Extract the [x, y] coordinate from the center of the cell holding the provided text.  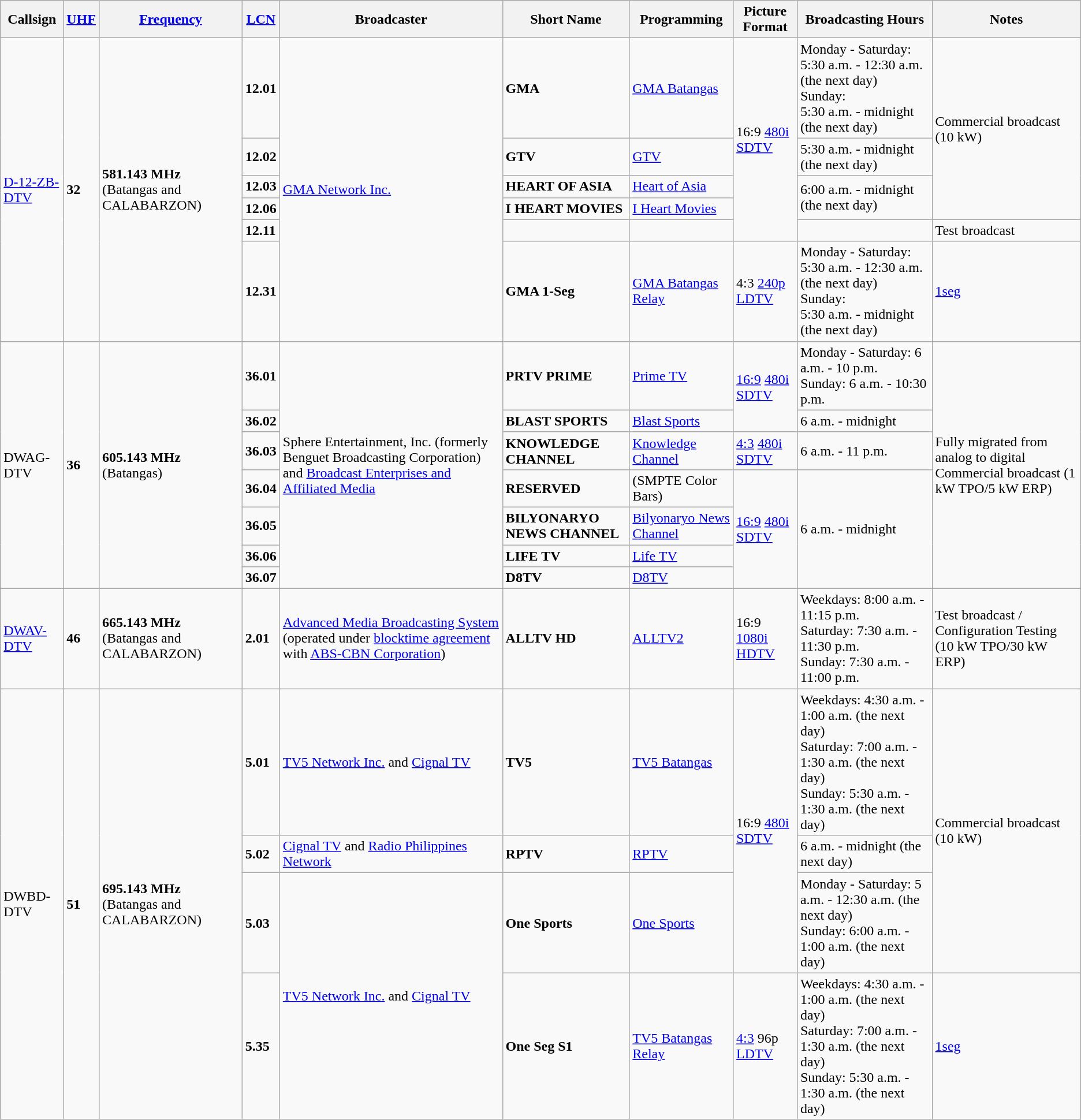
Cignal TV and Radio Philippines Network [391, 854]
Prime TV [681, 375]
HEART OF ASIA [566, 186]
Fully migrated from analog to digital Commercial broadcast (1 kW TPO/5 kW ERP) [1006, 465]
4:3 96p LDTV [766, 1046]
5.03 [261, 923]
RESERVED [566, 488]
Knowledge Channel [681, 450]
Blast Sports [681, 421]
Monday - Saturday: 6 a.m. - 10 p.m. Sunday: 6 a.m. - 10:30 p.m. [864, 375]
12.03 [261, 186]
36.01 [261, 375]
36.02 [261, 421]
Advanced Media Broadcasting System (operated under blocktime agreement with ABS-CBN Corporation) [391, 639]
GMA 1-Seg [566, 291]
DWAG-DTV [32, 465]
5:30 a.m. - midnight (the next day) [864, 157]
PRTV PRIME [566, 375]
Test broadcast / Configuration Testing (10 kW TPO/30 kW ERP) [1006, 639]
36.04 [261, 488]
665.143 MHz (Batangas and CALABARZON) [170, 639]
605.143 MHz (Batangas) [170, 465]
46 [81, 639]
Test broadcast [1006, 230]
5.35 [261, 1046]
Broadcaster [391, 20]
4:3 240p LDTV [766, 291]
Frequency [170, 20]
Heart of Asia [681, 186]
12.06 [261, 208]
GMA Batangas Relay [681, 291]
12.11 [261, 230]
TV5 [566, 762]
GMA [566, 88]
Callsign [32, 20]
Bilyonaryo News Channel [681, 525]
Sphere Entertainment, Inc. (formerly Benguet Broadcasting Corporation) and Broadcast Enterprises and Affiliated Media [391, 465]
5.02 [261, 854]
51 [81, 904]
32 [81, 189]
36.06 [261, 556]
5.01 [261, 762]
Programming [681, 20]
2.01 [261, 639]
GMA Network Inc. [391, 189]
LIFE TV [566, 556]
BLAST SPORTS [566, 421]
LCN [261, 20]
Picture Format [766, 20]
(SMPTE Color Bars) [681, 488]
6:00 a.m. - midnight (the next day) [864, 197]
Notes [1006, 20]
695.143 MHz(Batangas and CALABARZON) [170, 904]
36.03 [261, 450]
Broadcasting Hours [864, 20]
12.02 [261, 157]
36.05 [261, 525]
581.143 MHz(Batangas and CALABARZON) [170, 189]
Short Name [566, 20]
12.01 [261, 88]
TV5 Batangas [681, 762]
DWBD-DTV [32, 904]
DWAV-DTV [32, 639]
Life TV [681, 556]
Monday - Saturday: 5 a.m. - 12:30 a.m. (the next day) Sunday: 6:00 a.m. - 1:00 a.m. (the next day) [864, 923]
BILYONARYO NEWS CHANNEL [566, 525]
12.31 [261, 291]
36 [81, 465]
D-12-ZB-DTV [32, 189]
I HEART MOVIES [566, 208]
TV5 Batangas Relay [681, 1046]
One Seg S1 [566, 1046]
4:3 480i SDTV [766, 450]
GMA Batangas [681, 88]
6 a.m. - midnight (the next day) [864, 854]
6 a.m. - 11 p.m. [864, 450]
Weekdays: 8:00 a.m. - 11:15 p.m.Saturday: 7:30 a.m. - 11:30 p.m.Sunday: 7:30 a.m. - 11:00 p.m. [864, 639]
UHF [81, 20]
ALLTV HD [566, 639]
I Heart Movies [681, 208]
ALLTV2 [681, 639]
36.07 [261, 578]
KNOWLEDGE CHANNEL [566, 450]
16:9 1080i HDTV [766, 639]
